Locate the cell with the specified text and output its [X, Y] center coordinate. 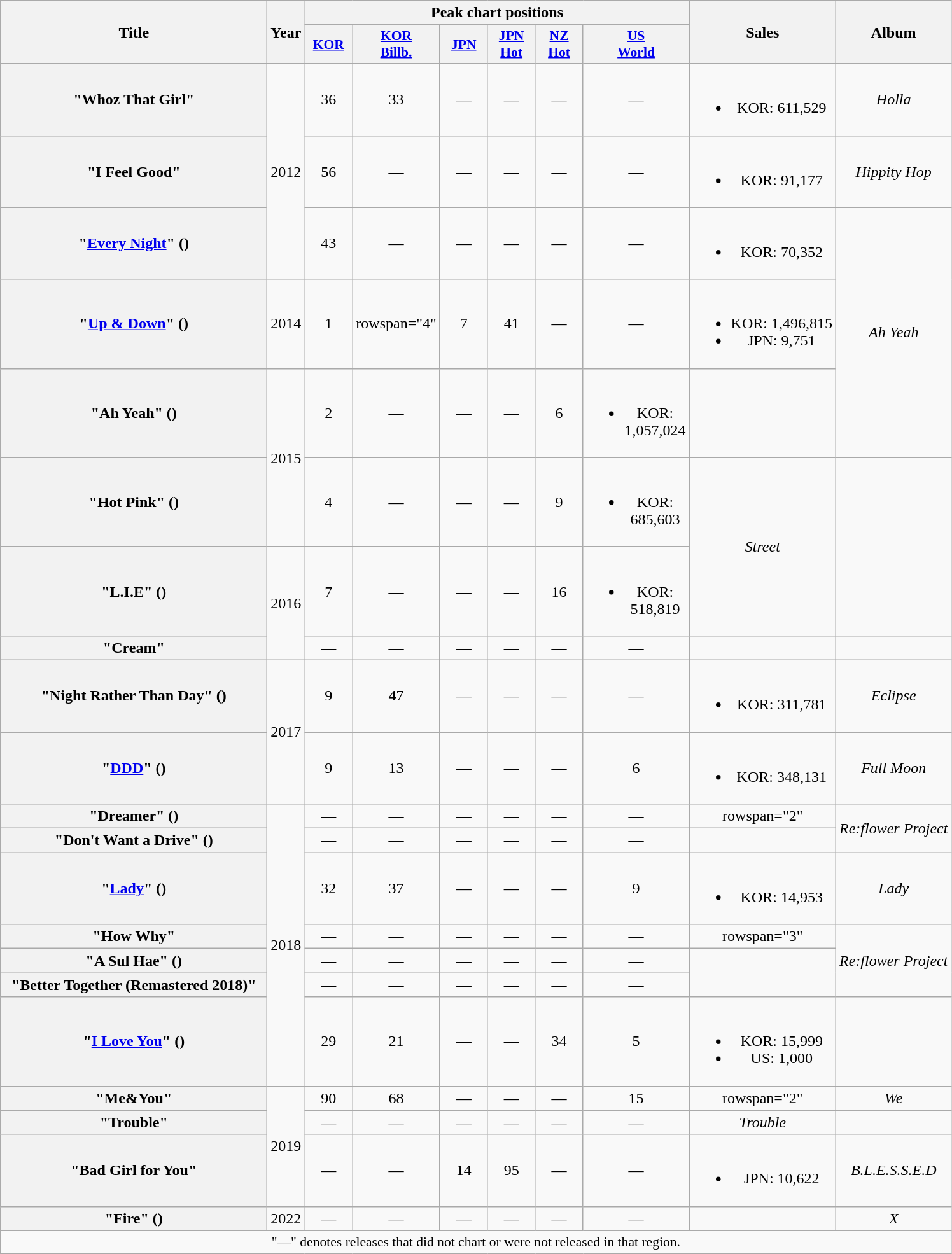
We [893, 1098]
"—" denotes releases that did not chart or were not released in that region. [476, 1242]
13 [396, 767]
"Hot Pink" () [134, 502]
KOR: 91,177 [762, 172]
Trouble [762, 1122]
"How Why" [134, 937]
Eclipse [893, 696]
5 [636, 1042]
Sales [762, 32]
KOR: 15,999 US: 1,000 [762, 1042]
KOR: 14,953 [762, 888]
21 [396, 1042]
KOR: 70,352 [762, 243]
Hippity Hop [893, 172]
"Don't Want a Drive" () [134, 840]
2014 [286, 324]
15 [636, 1098]
"Fire" () [134, 1218]
"Cream" [134, 648]
"Lady" () [134, 888]
1 [328, 324]
36 [328, 99]
Full Moon [893, 767]
95 [512, 1171]
KOR: 311,781 [762, 696]
KOR: 1,496,815JPN: 9,751 [762, 324]
47 [396, 696]
KOR: 611,529 [762, 99]
Album [893, 32]
JPNHot [512, 45]
Street [762, 547]
16 [559, 591]
"Up & Down" () [134, 324]
2019 [286, 1146]
KORBillb. [396, 45]
KOR: 1,057,024 [636, 413]
"I Feel Good" [134, 172]
JPN: 10,622 [762, 1171]
"Whoz That Girl" [134, 99]
43 [328, 243]
2017 [286, 732]
Peak chart positions [497, 13]
NZHot [559, 45]
56 [328, 172]
USWorld [636, 45]
"Better Together (Remastered 2018)" [134, 985]
"I Love You" () [134, 1042]
B.L.E.S.S.E.D [893, 1171]
2022 [286, 1218]
2016 [286, 603]
Title [134, 32]
2 [328, 413]
Lady [893, 888]
KOR: 685,603 [636, 502]
"DDD" () [134, 767]
"Me&You" [134, 1098]
"Ah Yeah" () [134, 413]
KOR: 518,819 [636, 591]
34 [559, 1042]
Holla [893, 99]
"Dreamer" () [134, 816]
2015 [286, 457]
2018 [286, 945]
14 [463, 1171]
JPN [463, 45]
90 [328, 1098]
68 [396, 1098]
rowspan="4" [396, 324]
2012 [286, 172]
29 [328, 1042]
"A Sul Hae" () [134, 961]
"Trouble" [134, 1122]
KOR [328, 45]
KOR: 348,131 [762, 767]
Year [286, 32]
"Bad Girl for You" [134, 1171]
33 [396, 99]
41 [512, 324]
rowspan="3" [762, 937]
"Night Rather Than Day" () [134, 696]
4 [328, 502]
Ah Yeah [893, 332]
X [893, 1218]
"Every Night" () [134, 243]
32 [328, 888]
"L.I.E" () [134, 591]
37 [396, 888]
